From the cell containing the given text, extract its center point as [X, Y] coordinate. 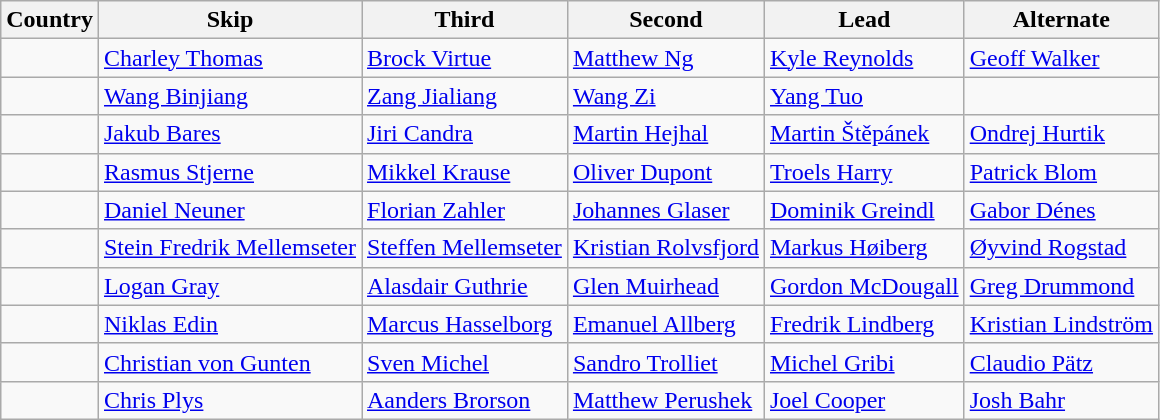
Kristian Rolvsfjord [666, 248]
Jiri Candra [465, 134]
Christian von Gunten [230, 362]
Markus Høiberg [864, 248]
Martin Hejhal [666, 134]
Troels Harry [864, 172]
Zang Jialiang [465, 96]
Glen Muirhead [666, 286]
Kyle Reynolds [864, 58]
Dominik Greindl [864, 210]
Aanders Brorson [465, 400]
Daniel Neuner [230, 210]
Sandro Trolliet [666, 362]
Matthew Perushek [666, 400]
Øyvind Rogstad [1061, 248]
Third [465, 20]
Wang Binjiang [230, 96]
Claudio Pätz [1061, 362]
Jakub Bares [230, 134]
Charley Thomas [230, 58]
Mikkel Krause [465, 172]
Gabor Dénes [1061, 210]
Florian Zahler [465, 210]
Skip [230, 20]
Geoff Walker [1061, 58]
Martin Štěpánek [864, 134]
Stein Fredrik Mellemseter [230, 248]
Joel Cooper [864, 400]
Gordon McDougall [864, 286]
Oliver Dupont [666, 172]
Logan Gray [230, 286]
Lead [864, 20]
Matthew Ng [666, 58]
Michel Gribi [864, 362]
Josh Bahr [1061, 400]
Emanuel Allberg [666, 324]
Wang Zi [666, 96]
Steffen Mellemseter [465, 248]
Alasdair Guthrie [465, 286]
Chris Plys [230, 400]
Rasmus Stjerne [230, 172]
Johannes Glaser [666, 210]
Greg Drummond [1061, 286]
Fredrik Lindberg [864, 324]
Country [50, 20]
Ondrej Hurtik [1061, 134]
Kristian Lindström [1061, 324]
Brock Virtue [465, 58]
Alternate [1061, 20]
Yang Tuo [864, 96]
Niklas Edin [230, 324]
Sven Michel [465, 362]
Marcus Hasselborg [465, 324]
Second [666, 20]
Patrick Blom [1061, 172]
